Search for the cell housing the specified text and yield its (X, Y) center coordinate. 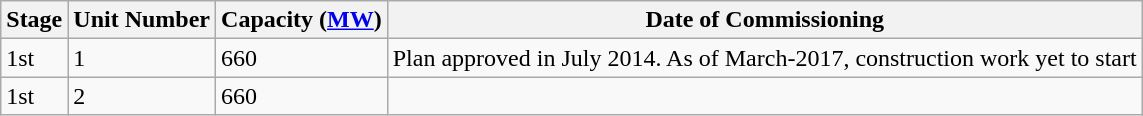
2 (142, 96)
Stage (34, 20)
Plan approved in July 2014. As of March-2017, construction work yet to start (764, 58)
1 (142, 58)
Unit Number (142, 20)
Date of Commissioning (764, 20)
Capacity (MW) (302, 20)
